Output the [x, y] coordinate of the center of the cell containing the given text.  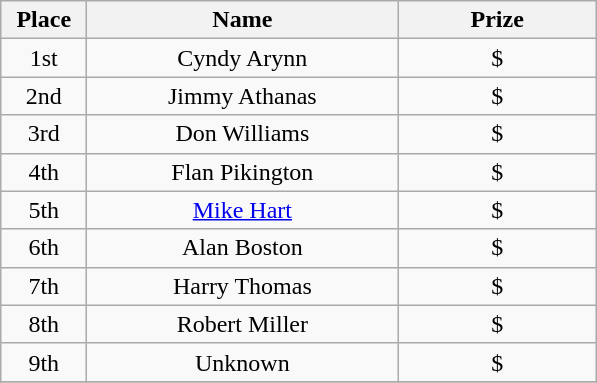
4th [44, 172]
Robert Miller [242, 324]
Mike Hart [242, 210]
5th [44, 210]
Unknown [242, 362]
8th [44, 324]
Alan Boston [242, 248]
2nd [44, 96]
9th [44, 362]
1st [44, 58]
Don Williams [242, 134]
Cyndy Arynn [242, 58]
Name [242, 20]
3rd [44, 134]
Harry Thomas [242, 286]
Jimmy Athanas [242, 96]
Flan Pikington [242, 172]
7th [44, 286]
6th [44, 248]
Prize [498, 20]
Place [44, 20]
